Find where the given text appears and provide that cell's center as [x, y] coordinate. 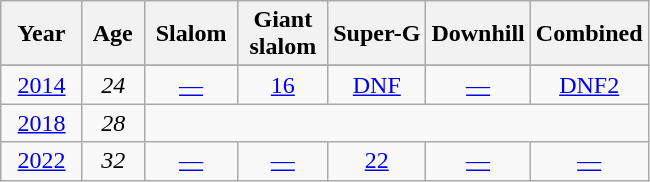
Super-G [377, 34]
2018 [42, 123]
Age [113, 34]
DNF2 [589, 85]
28 [113, 123]
2022 [42, 161]
Year [42, 34]
16 [283, 85]
Downhill [478, 34]
2014 [42, 85]
32 [113, 161]
Giant slalom [283, 34]
Slalom [191, 34]
DNF [377, 85]
24 [113, 85]
Combined [589, 34]
22 [377, 161]
